Locate the cell with the specified text and output its (X, Y) center coordinate. 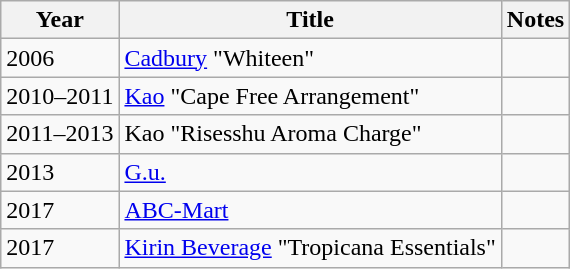
Kirin Beverage "Tropicana Essentials" (310, 248)
Title (310, 20)
Kao "Cape Free Arrangement" (310, 96)
2013 (60, 172)
ABC-Mart (310, 210)
2006 (60, 58)
Cadbury "Whiteen" (310, 58)
Kao "Risesshu Aroma Charge" (310, 134)
2011–2013 (60, 134)
G.u. (310, 172)
Year (60, 20)
2010–2011 (60, 96)
Notes (535, 20)
